Return the [X, Y] coordinate for the center point of the cell that contains the specified text.  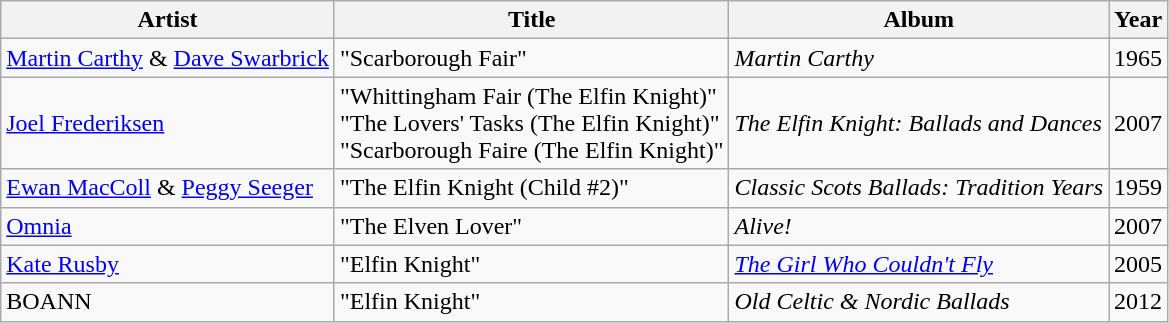
Classic Scots Ballads: Tradition Years [919, 188]
Ewan MacColl & Peggy Seeger [168, 188]
Artist [168, 20]
1959 [1138, 188]
1965 [1138, 58]
The Elfin Knight: Ballads and Dances [919, 123]
2005 [1138, 264]
"The Elfin Knight (Child #2)" [532, 188]
"Whittingham Fair (The Elfin Knight)""The Lovers' Tasks (The Elfin Knight)""Scarborough Faire (The Elfin Knight)" [532, 123]
Joel Frederiksen [168, 123]
Album [919, 20]
Old Celtic & Nordic Ballads [919, 302]
"The Elven Lover" [532, 226]
"Scarborough Fair" [532, 58]
Alive! [919, 226]
Omnia [168, 226]
The Girl Who Couldn't Fly [919, 264]
2012 [1138, 302]
Kate Rusby [168, 264]
Martin Carthy [919, 58]
Title [532, 20]
BOANN [168, 302]
Martin Carthy & Dave Swarbrick [168, 58]
Year [1138, 20]
